Locate the cell with the specified text and output its [X, Y] center coordinate. 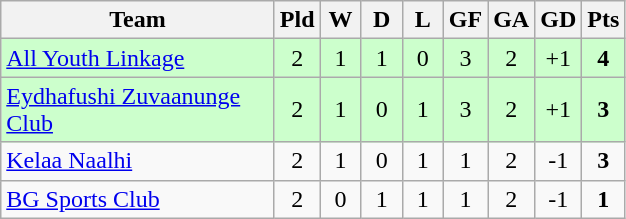
D [382, 20]
GD [558, 20]
L [422, 20]
Pts [604, 20]
W [340, 20]
GF [465, 20]
All Youth Linkage [138, 58]
Kelaa Naalhi [138, 161]
GA [512, 20]
Pld [297, 20]
Eydhafushi Zuvaanunge Club [138, 110]
BG Sports Club [138, 199]
Team [138, 20]
4 [604, 58]
